Capture the cell that displays the provided text and extract its (x, y) central coordinate. 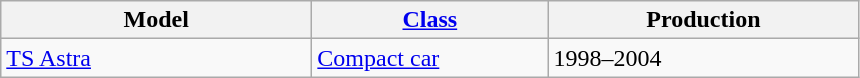
1998–2004 (704, 58)
TS Astra (156, 58)
Class (430, 20)
Model (156, 20)
Compact car (430, 58)
Production (704, 20)
